Return (X, Y) of the center of cell containing provided text 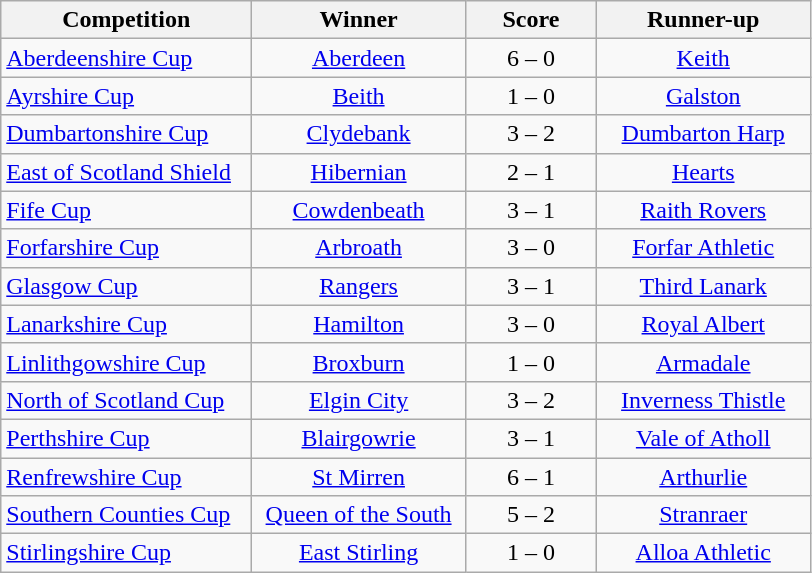
Raith Rovers (703, 210)
Fife Cup (126, 210)
East Stirling (359, 553)
Vale of Atholl (703, 438)
Dumbartonshire Cup (126, 134)
North of Scotland Cup (126, 400)
Linlithgowshire Cup (126, 362)
Armadale (703, 362)
5 – 2 (530, 515)
Aberdeenshire Cup (126, 58)
Inverness Thistle (703, 400)
2 – 1 (530, 172)
Hearts (703, 172)
Arbroath (359, 248)
Competition (126, 20)
Score (530, 20)
Arthurlie (703, 477)
Alloa Athletic (703, 553)
Queen of the South (359, 515)
6 – 1 (530, 477)
East of Scotland Shield (126, 172)
Rangers (359, 286)
Lanarkshire Cup (126, 324)
Broxburn (359, 362)
Southern Counties Cup (126, 515)
Perthshire Cup (126, 438)
Hibernian (359, 172)
Beith (359, 96)
Dumbarton Harp (703, 134)
Forfar Athletic (703, 248)
Forfarshire Cup (126, 248)
Aberdeen (359, 58)
Cowdenbeath (359, 210)
St Mirren (359, 477)
Royal Albert (703, 324)
Ayrshire Cup (126, 96)
Glasgow Cup (126, 286)
Third Lanark (703, 286)
Renfrewshire Cup (126, 477)
Stranraer (703, 515)
Keith (703, 58)
Blairgowrie (359, 438)
6 – 0 (530, 58)
Clydebank (359, 134)
Hamilton (359, 324)
Elgin City (359, 400)
Galston (703, 96)
Stirlingshire Cup (126, 553)
Runner-up (703, 20)
Winner (359, 20)
